Return the (x, y) coordinate for the center point of the cell that contains the specified text.  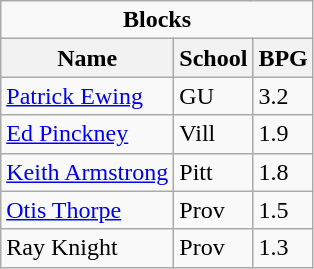
1.5 (283, 210)
Ray Knight (88, 248)
Keith Armstrong (88, 172)
GU (214, 96)
Patrick Ewing (88, 96)
Pitt (214, 172)
1.3 (283, 248)
3.2 (283, 96)
School (214, 58)
Vill (214, 134)
Name (88, 58)
Otis Thorpe (88, 210)
BPG (283, 58)
1.9 (283, 134)
Blocks (158, 20)
Ed Pinckney (88, 134)
1.8 (283, 172)
